Identify which cell holds the provided text, then report its (X, Y) central coordinate. 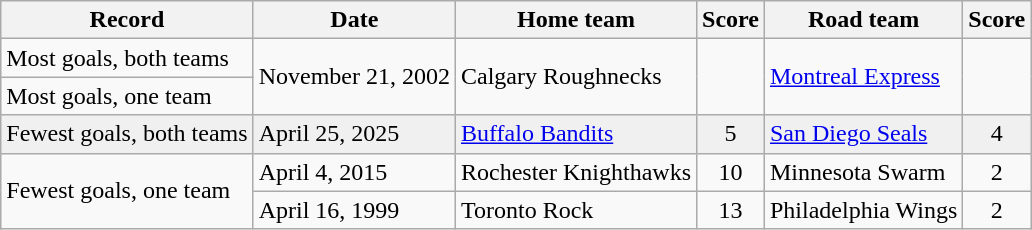
Fewest goals, one team (127, 191)
10 (731, 172)
4 (997, 134)
Montreal Express (863, 77)
Home team (576, 20)
Rochester Knighthawks (576, 172)
April 16, 1999 (354, 210)
Most goals, one team (127, 96)
Fewest goals, both teams (127, 134)
April 25, 2025 (354, 134)
5 (731, 134)
Buffalo Bandits (576, 134)
San Diego Seals (863, 134)
Road team (863, 20)
November 21, 2002 (354, 77)
Toronto Rock (576, 210)
Philadelphia Wings (863, 210)
Date (354, 20)
Record (127, 20)
Minnesota Swarm (863, 172)
13 (731, 210)
April 4, 2015 (354, 172)
Calgary Roughnecks (576, 77)
Most goals, both teams (127, 58)
